Scan for the cell matching the given text and deliver its [x, y] coordinate at center. 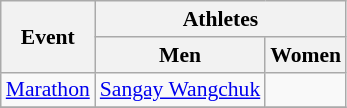
Marathon [48, 90]
Men [180, 55]
Athletes [220, 19]
Sangay Wangchuk [180, 90]
Event [48, 36]
Women [306, 55]
